Find where the given text appears and provide that cell's center as [x, y] coordinate. 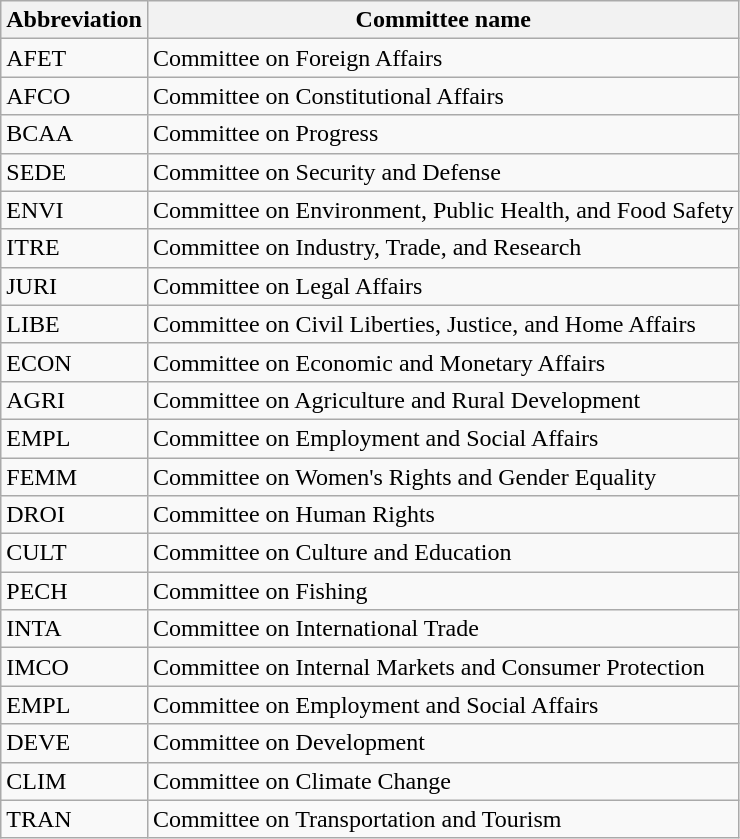
LIBE [74, 324]
INTA [74, 629]
Committee on Environment, Public Health, and Food Safety [443, 210]
ECON [74, 362]
SEDE [74, 172]
Abbreviation [74, 20]
DROI [74, 515]
Committee on Transportation and Tourism [443, 819]
Committee name [443, 20]
Committee on Industry, Trade, and Research [443, 248]
Committee on Progress [443, 134]
DEVE [74, 743]
Committee on Internal Markets and Consumer Protection [443, 667]
Committee on Economic and Monetary Affairs [443, 362]
Committee on Fishing [443, 591]
Committee on Human Rights [443, 515]
PECH [74, 591]
AFCO [74, 96]
IMCO [74, 667]
AGRI [74, 400]
Committee on Culture and Education [443, 553]
FEMM [74, 477]
JURI [74, 286]
BCAA [74, 134]
Committee on Agriculture and Rural Development [443, 400]
Committee on Development [443, 743]
Committee on Legal Affairs [443, 286]
ENVI [74, 210]
AFET [74, 58]
Committee on International Trade [443, 629]
CLIM [74, 781]
CULT [74, 553]
Committee on Constitutional Affairs [443, 96]
Committee on Women's Rights and Gender Equality [443, 477]
Committee on Security and Defense [443, 172]
ITRE [74, 248]
TRAN [74, 819]
Committee on Civil Liberties, Justice, and Home Affairs [443, 324]
Committee on Climate Change [443, 781]
Committee on Foreign Affairs [443, 58]
